Provide the (x, y) coordinate of the cell's center where the given text is located.  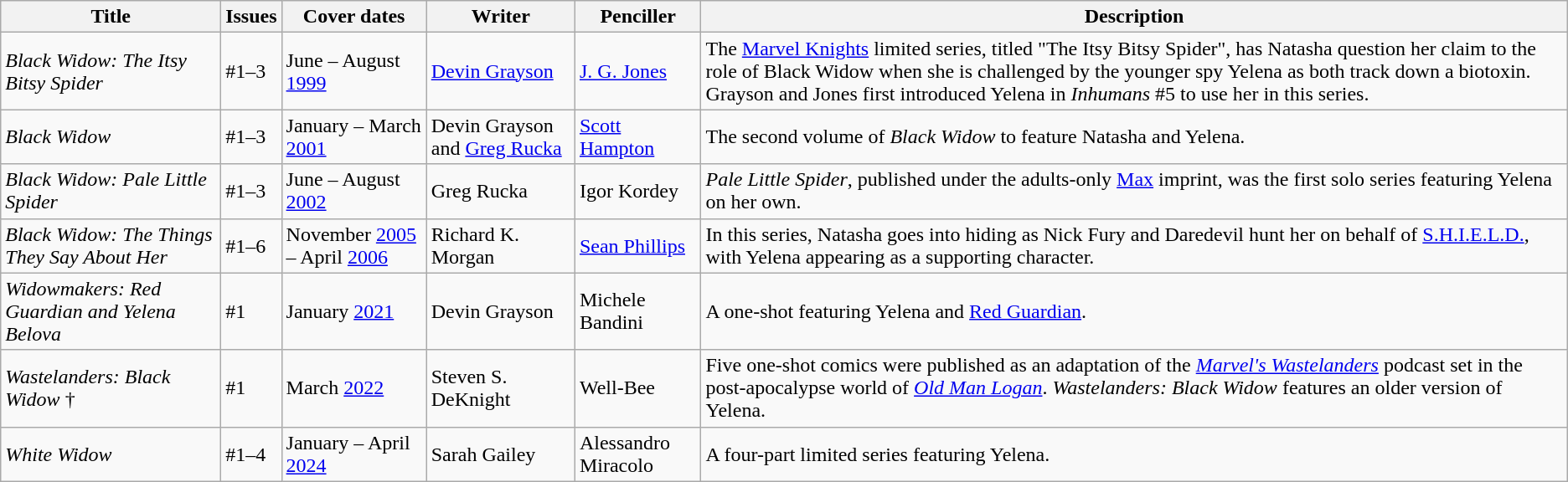
Devin Grayson and Greg Rucka (501, 137)
The second volume of Black Widow to feature Natasha and Yelena. (1134, 137)
Title (111, 17)
A four-part limited series featuring Yelena. (1134, 454)
Black Widow: The Things They Say About Her (111, 246)
Steven S. DeKnight (501, 388)
June – August 1999 (353, 71)
Black Widow: The Itsy Bitsy Spider (111, 71)
Description (1134, 17)
Richard K. Morgan (501, 246)
January – April 2024 (353, 454)
Well-Bee (638, 388)
Penciller (638, 17)
Black Widow (111, 137)
A one-shot featuring Yelena and Red Guardian. (1134, 311)
Writer (501, 17)
#1–4 (251, 454)
Sean Phillips (638, 246)
Cover dates (353, 17)
White Widow (111, 454)
November 2005 – April 2006 (353, 246)
January 2021 (353, 311)
Issues (251, 17)
Greg Rucka (501, 191)
Igor Kordey (638, 191)
January – March 2001 (353, 137)
#1–6 (251, 246)
Alessandro Miracolo (638, 454)
Black Widow: Pale Little Spider (111, 191)
Scott Hampton (638, 137)
J. G. Jones (638, 71)
Pale Little Spider, published under the adults-only Max imprint, was the first solo series featuring Yelena on her own. (1134, 191)
June – August 2002 (353, 191)
Wastelanders: Black Widow † (111, 388)
Sarah Gailey (501, 454)
Michele Bandini (638, 311)
March 2022 (353, 388)
Widowmakers: Red Guardian and Yelena Belova (111, 311)
